Search for the cell housing the specified text and yield its [x, y] center coordinate. 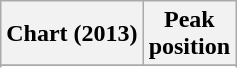
Chart (2013) [72, 34]
Peakposition [189, 34]
